Scan for the cell matching the given text and deliver its [X, Y] coordinate at center. 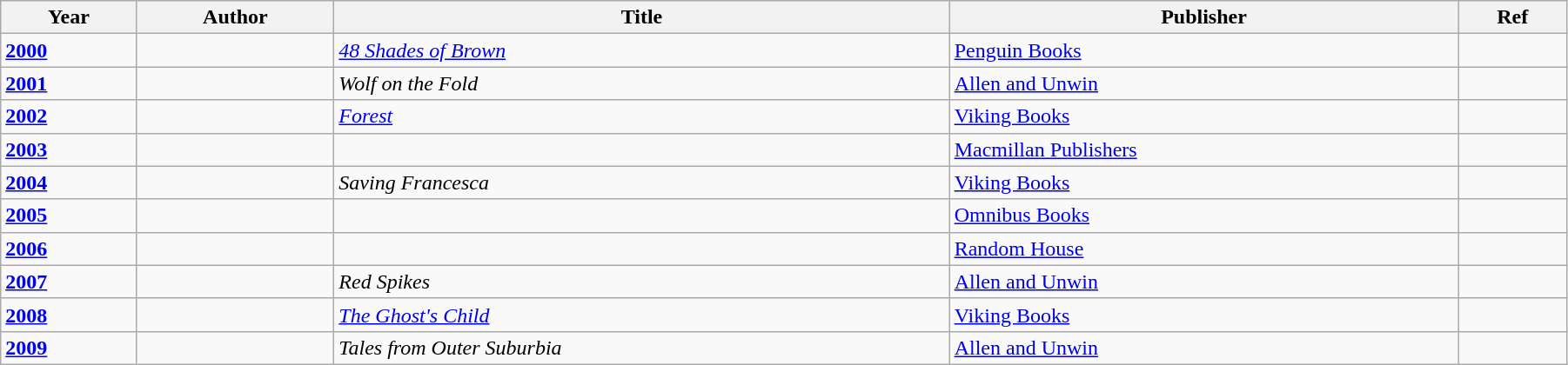
Tales from Outer Suburbia [642, 348]
Penguin Books [1204, 50]
Omnibus Books [1204, 216]
Random House [1204, 249]
The Ghost's Child [642, 315]
2005 [69, 216]
2000 [69, 50]
Title [642, 17]
2009 [69, 348]
Author [235, 17]
2001 [69, 83]
2002 [69, 116]
Ref [1512, 17]
48 Shades of Brown [642, 50]
Macmillan Publishers [1204, 149]
2008 [69, 315]
Forest [642, 116]
Saving Francesca [642, 182]
2004 [69, 182]
2003 [69, 149]
Red Spikes [642, 282]
2006 [69, 249]
Year [69, 17]
2007 [69, 282]
Publisher [1204, 17]
Wolf on the Fold [642, 83]
